Extract the (x, y) coordinate from the center of the cell holding the provided text.  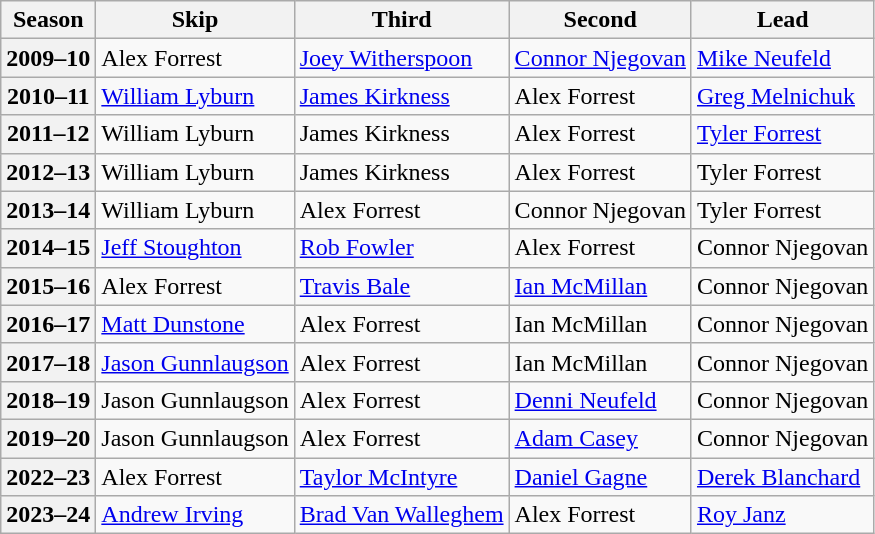
2012–13 (48, 172)
Andrew Irving (195, 515)
Lead (782, 20)
Third (402, 20)
Rob Fowler (402, 248)
Mike Neufeld (782, 58)
2014–15 (48, 248)
Season (48, 20)
Jeff Stoughton (195, 248)
2015–16 (48, 286)
Taylor McIntyre (402, 477)
2017–18 (48, 362)
2023–24 (48, 515)
Derek Blanchard (782, 477)
Skip (195, 20)
Greg Melnichuk (782, 96)
Brad Van Walleghem (402, 515)
Roy Janz (782, 515)
Adam Casey (600, 438)
2011–12 (48, 134)
2019–20 (48, 438)
Matt Dunstone (195, 324)
Denni Neufeld (600, 400)
Second (600, 20)
Travis Bale (402, 286)
2010–11 (48, 96)
2013–14 (48, 210)
2018–19 (48, 400)
2022–23 (48, 477)
Daniel Gagne (600, 477)
2016–17 (48, 324)
Joey Witherspoon (402, 58)
2009–10 (48, 58)
